Return the (X, Y) coordinate for the center point of the cell that contains the specified text.  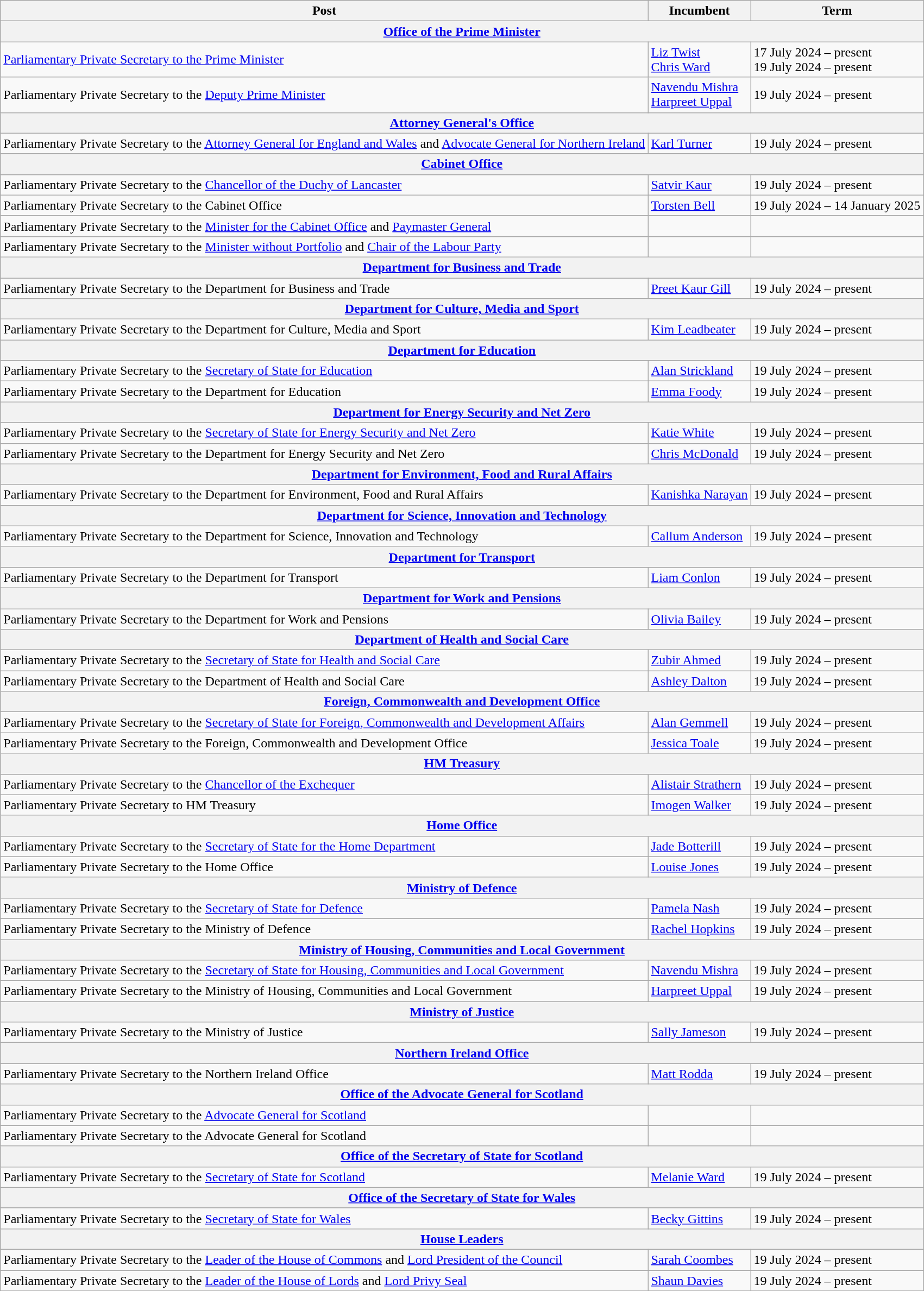
Parliamentary Private Secretary to the Secretary of State for Education (324, 371)
Ministry of Housing, Communities and Local Government (462, 950)
Zubir Ahmed (700, 660)
Parliamentary Private Secretary to the Ministry of Justice (324, 1032)
Department for Work and Pensions (462, 598)
Alan Strickland (700, 371)
Chris McDonald (700, 454)
Parliamentary Private Secretary to the Department for Work and Pensions (324, 619)
Parliamentary Private Secretary to the Secretary of State for Foreign, Commonwealth and Development Affairs (324, 722)
Parliamentary Private Secretary to the Minister without Portfolio and Chair of the Labour Party (324, 247)
Shaun Davies (700, 1280)
Office of the Advocate General for Scotland (462, 1094)
Parliamentary Private Secretary to the Chancellor of the Duchy of Lancaster (324, 185)
Parliamentary Private Secretary to the Secretary of State for Scotland (324, 1177)
Alistair Strathern (700, 784)
Department for Energy Security and Net Zero (462, 412)
Imogen Walker (700, 805)
Ministry of Defence (462, 887)
19 July 2024 – 14 January 2025 (837, 205)
Department for Business and Trade (462, 267)
Parliamentary Private Secretary to the Department for Culture, Media and Sport (324, 330)
Parliamentary Private Secretary to the Attorney General for England and Wales and Advocate General for Northern Ireland (324, 143)
Parliamentary Private Secretary to the Department for Science, Innovation and Technology (324, 536)
Cabinet Office (462, 164)
Melanie Ward (700, 1177)
Ministry of Justice (462, 1012)
Department of Health and Social Care (462, 640)
Louise Jones (700, 867)
Northern Ireland Office (462, 1053)
Parliamentary Private Secretary to the Northern Ireland Office (324, 1074)
Incumbent (700, 11)
Parliamentary Private Secretary to the Department of Health and Social Care (324, 681)
Department for Education (462, 350)
17 July 2024 – present19 July 2024 – present (837, 60)
Parliamentary Private Secretary to the Foreign, Commonwealth and Development Office (324, 743)
Home Office (462, 826)
Parliamentary Private Secretary to the Secretary of State for Housing, Communities and Local Government (324, 971)
Preet Kaur Gill (700, 288)
Foreign, Commonwealth and Development Office (462, 702)
HM Treasury (462, 764)
Torsten Bell (700, 205)
Parliamentary Private Secretary to the Secretary of State for the Home Department (324, 846)
Rachel Hopkins (700, 929)
Office of the Secretary of State for Scotland (462, 1156)
Department for Environment, Food and Rural Affairs (462, 474)
Kanishka Narayan (700, 495)
Olivia Bailey (700, 619)
Parliamentary Private Secretary to the Cabinet Office (324, 205)
Parliamentary Private Secretary to the Chancellor of the Exchequer (324, 784)
Parliamentary Private Secretary to the Deputy Prime Minister (324, 95)
Parliamentary Private Secretary to the Department for Environment, Food and Rural Affairs (324, 495)
Sally Jameson (700, 1032)
Office of the Prime Minister (462, 32)
Parliamentary Private Secretary to the Leader of the House of Lords and Lord Privy Seal (324, 1280)
Parliamentary Private Secretary to the Secretary of State for Energy Security and Net Zero (324, 433)
Term (837, 11)
Ashley Dalton (700, 681)
Kim Leadbeater (700, 330)
Department for Transport (462, 557)
Post (324, 11)
Parliamentary Private Secretary to the Department for Energy Security and Net Zero (324, 454)
Parliamentary Private Secretary to the Leader of the House of Commons and Lord President of the Council (324, 1259)
Parliamentary Private Secretary to HM Treasury (324, 805)
Matt Rodda (700, 1074)
Navendu Mishra (700, 971)
Katie White (700, 433)
Navendu MishraHarpreet Uppal (700, 95)
Satvir Kaur (700, 185)
Pamela Nash (700, 908)
Sarah Coombes (700, 1259)
Parliamentary Private Secretary to the Department for Business and Trade (324, 288)
Liz TwistChris Ward (700, 60)
Department for Science, Innovation and Technology (462, 515)
Office of the Secretary of State for Wales (462, 1198)
Attorney General's Office (462, 123)
Jessica Toale (700, 743)
Karl Turner (700, 143)
Parliamentary Private Secretary to the Secretary of State for Wales (324, 1218)
Parliamentary Private Secretary to the Minister for the Cabinet Office and Paymaster General (324, 226)
Callum Anderson (700, 536)
Parliamentary Private Secretary to the Prime Minister (324, 60)
Parliamentary Private Secretary to the Ministry of Housing, Communities and Local Government (324, 991)
Department for Culture, Media and Sport (462, 309)
House Leaders (462, 1239)
Parliamentary Private Secretary to the Secretary of State for Health and Social Care (324, 660)
Parliamentary Private Secretary to the Department for Education (324, 392)
Jade Botterill (700, 846)
Alan Gemmell (700, 722)
Becky Gittins (700, 1218)
Harpreet Uppal (700, 991)
Parliamentary Private Secretary to the Department for Transport (324, 577)
Parliamentary Private Secretary to the Secretary of State for Defence (324, 908)
Parliamentary Private Secretary to the Ministry of Defence (324, 929)
Emma Foody (700, 392)
Liam Conlon (700, 577)
Parliamentary Private Secretary to the Home Office (324, 867)
